Detect which cell encompasses the target text, then output its (x, y) center coordinate. 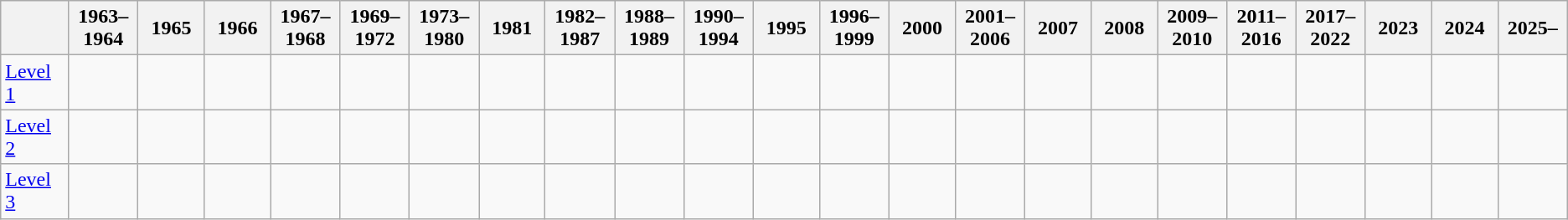
2001–2006 (990, 28)
Level 3 (35, 191)
1982–1987 (580, 28)
1988–1989 (650, 28)
Level 2 (35, 137)
Level 1 (35, 82)
1966 (238, 28)
2011–2016 (1261, 28)
2009–2010 (1193, 28)
1973–1980 (444, 28)
1967–1968 (305, 28)
2024 (1464, 28)
2025– (1533, 28)
2007 (1057, 28)
1963–1964 (104, 28)
2017–2022 (1330, 28)
2008 (1124, 28)
1965 (171, 28)
1990–1994 (719, 28)
1969–1972 (375, 28)
2000 (921, 28)
1981 (513, 28)
1995 (786, 28)
1996–1999 (854, 28)
2023 (1399, 28)
